Pinpoint the cell where the given text exists, returning its [X, Y] midpoint coordinate. 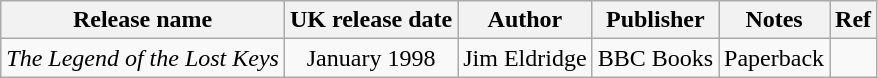
Ref [854, 20]
January 1998 [370, 58]
Jim Eldridge [525, 58]
Paperback [774, 58]
BBC Books [655, 58]
The Legend of the Lost Keys [143, 58]
Release name [143, 20]
Notes [774, 20]
Author [525, 20]
UK release date [370, 20]
Publisher [655, 20]
